Output the (x, y) coordinate of the center of the cell containing the given text.  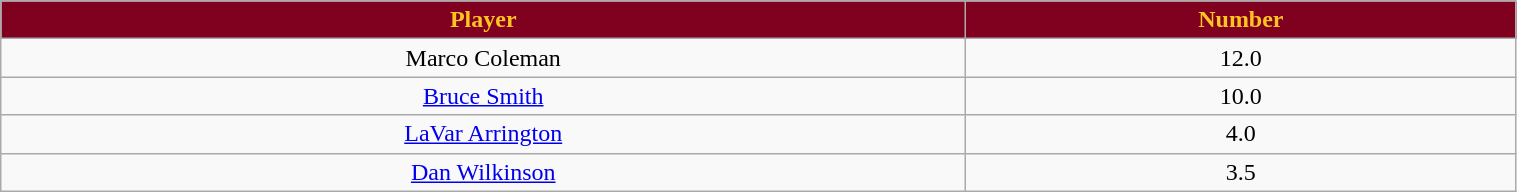
10.0 (1241, 96)
LaVar Arrington (484, 134)
Number (1241, 20)
3.5 (1241, 172)
Marco Coleman (484, 58)
Dan Wilkinson (484, 172)
4.0 (1241, 134)
12.0 (1241, 58)
Bruce Smith (484, 96)
Player (484, 20)
